Identify which cell holds the provided text, then report its [x, y] central coordinate. 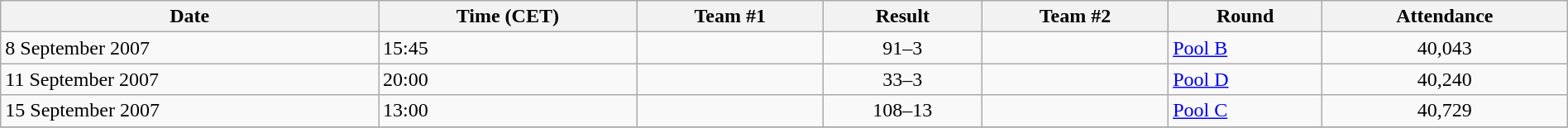
40,729 [1446, 111]
40,043 [1446, 48]
15 September 2007 [190, 111]
Date [190, 17]
91–3 [902, 48]
Pool D [1245, 79]
Round [1245, 17]
Pool C [1245, 111]
15:45 [508, 48]
40,240 [1446, 79]
33–3 [902, 79]
Result [902, 17]
13:00 [508, 111]
Attendance [1446, 17]
108–13 [902, 111]
11 September 2007 [190, 79]
20:00 [508, 79]
Time (CET) [508, 17]
Team #2 [1075, 17]
8 September 2007 [190, 48]
Pool B [1245, 48]
Team #1 [729, 17]
